Capture the cell that displays the provided text and extract its (X, Y) central coordinate. 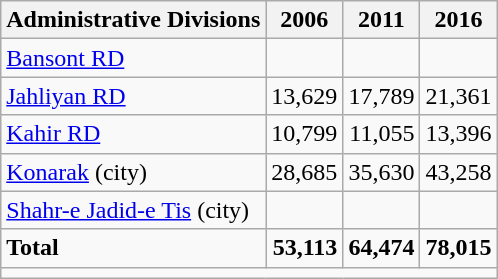
64,474 (382, 248)
Shahr-e Jadid-e Tis (city) (134, 210)
78,015 (458, 248)
Total (134, 248)
21,361 (458, 96)
2016 (458, 20)
Jahliyan RD (134, 96)
10,799 (304, 134)
17,789 (382, 96)
2011 (382, 20)
Administrative Divisions (134, 20)
11,055 (382, 134)
Kahir RD (134, 134)
53,113 (304, 248)
35,630 (382, 172)
43,258 (458, 172)
28,685 (304, 172)
Bansont RD (134, 58)
2006 (304, 20)
Konarak (city) (134, 172)
13,629 (304, 96)
13,396 (458, 134)
